For the text-containing cell, return its midpoint in [x, y] coordinate format. 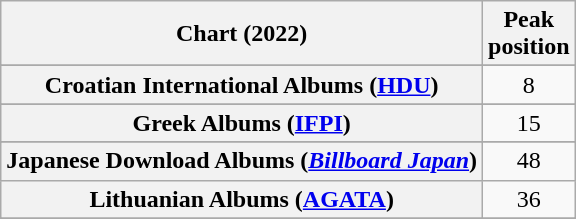
Greek Albums (IFPI) [242, 123]
Japanese Download Albums (Billboard Japan) [242, 161]
Lithuanian Albums (AGATA) [242, 199]
15 [529, 123]
Peakposition [529, 34]
8 [529, 85]
Croatian International Albums (HDU) [242, 85]
48 [529, 161]
Chart (2022) [242, 34]
36 [529, 199]
